Find where the given text appears and provide that cell's center as [X, Y] coordinate. 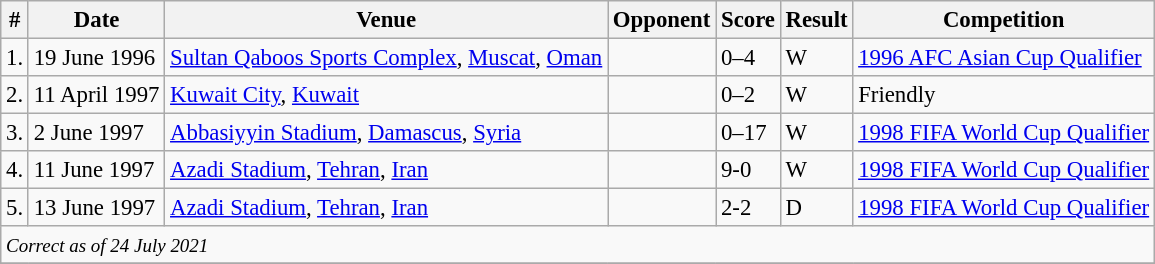
2. [15, 95]
Result [816, 20]
11 April 1997 [96, 95]
0–17 [748, 133]
4. [15, 170]
2 June 1997 [96, 133]
5. [15, 208]
Date [96, 20]
Correct as of 24 July 2021 [578, 245]
D [816, 208]
Friendly [1004, 95]
1996 AFC Asian Cup Qualifier [1004, 58]
Competition [1004, 20]
19 June 1996 [96, 58]
Abbasiyyin Stadium, Damascus, Syria [386, 133]
11 June 1997 [96, 170]
9-0 [748, 170]
13 June 1997 [96, 208]
0–2 [748, 95]
2-2 [748, 208]
0–4 [748, 58]
Kuwait City, Kuwait [386, 95]
# [15, 20]
Venue [386, 20]
Score [748, 20]
Opponent [662, 20]
3. [15, 133]
Sultan Qaboos Sports Complex, Muscat, Oman [386, 58]
1. [15, 58]
